Return [X, Y] of the center of cell containing provided text 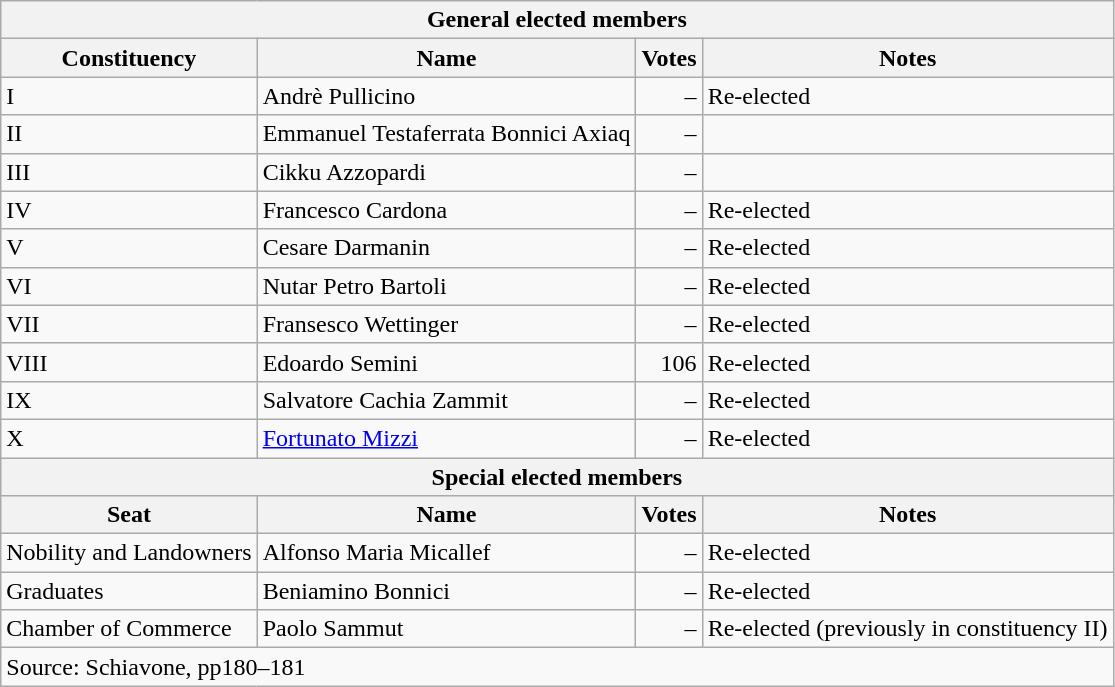
IX [129, 400]
General elected members [557, 20]
Nobility and Landowners [129, 553]
II [129, 134]
I [129, 96]
Edoardo Semini [446, 362]
Cesare Darmanin [446, 248]
Source: Schiavone, pp180–181 [557, 667]
Beniamino Bonnici [446, 591]
Alfonso Maria Micallef [446, 553]
Francesco Cardona [446, 210]
Graduates [129, 591]
Fortunato Mizzi [446, 438]
X [129, 438]
Andrè Pullicino [446, 96]
VII [129, 324]
VI [129, 286]
V [129, 248]
Emmanuel Testaferrata Bonnici Axiaq [446, 134]
Salvatore Cachia Zammit [446, 400]
Constituency [129, 58]
Re-elected (previously in constituency II) [908, 629]
Seat [129, 515]
III [129, 172]
VIII [129, 362]
IV [129, 210]
Cikku Azzopardi [446, 172]
Chamber of Commerce [129, 629]
Special elected members [557, 477]
106 [669, 362]
Fransesco Wettinger [446, 324]
Paolo Sammut [446, 629]
Nutar Petro Bartoli [446, 286]
